Return [x, y] of the center of cell containing provided text 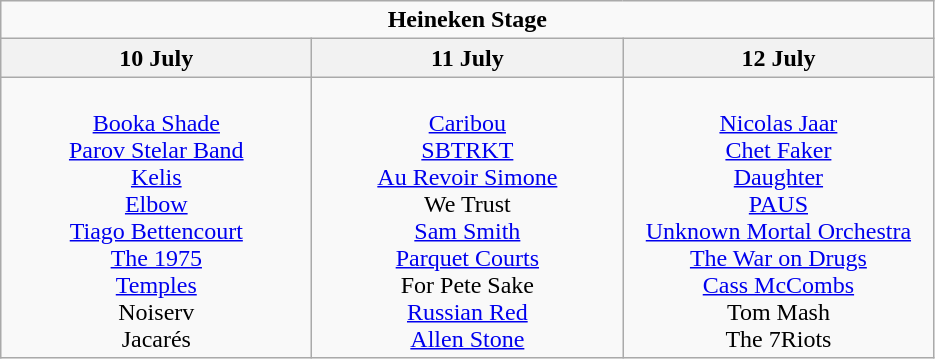
11 July [468, 58]
Booka ShadeParov Stelar BandKelisElbowTiago BettencourtThe 1975TemplesNoiservJacarés [156, 218]
Nicolas JaarChet FakerDaughterPAUSUnknown Mortal OrchestraThe War on DrugsCass McCombsTom MashThe 7Riots [778, 218]
10 July [156, 58]
12 July [778, 58]
Heineken Stage [468, 20]
CaribouSBTRKTAu Revoir SimoneWe TrustSam SmithParquet CourtsFor Pete SakeRussian RedAllen Stone [468, 218]
